Return [x, y] of the center of cell containing provided text 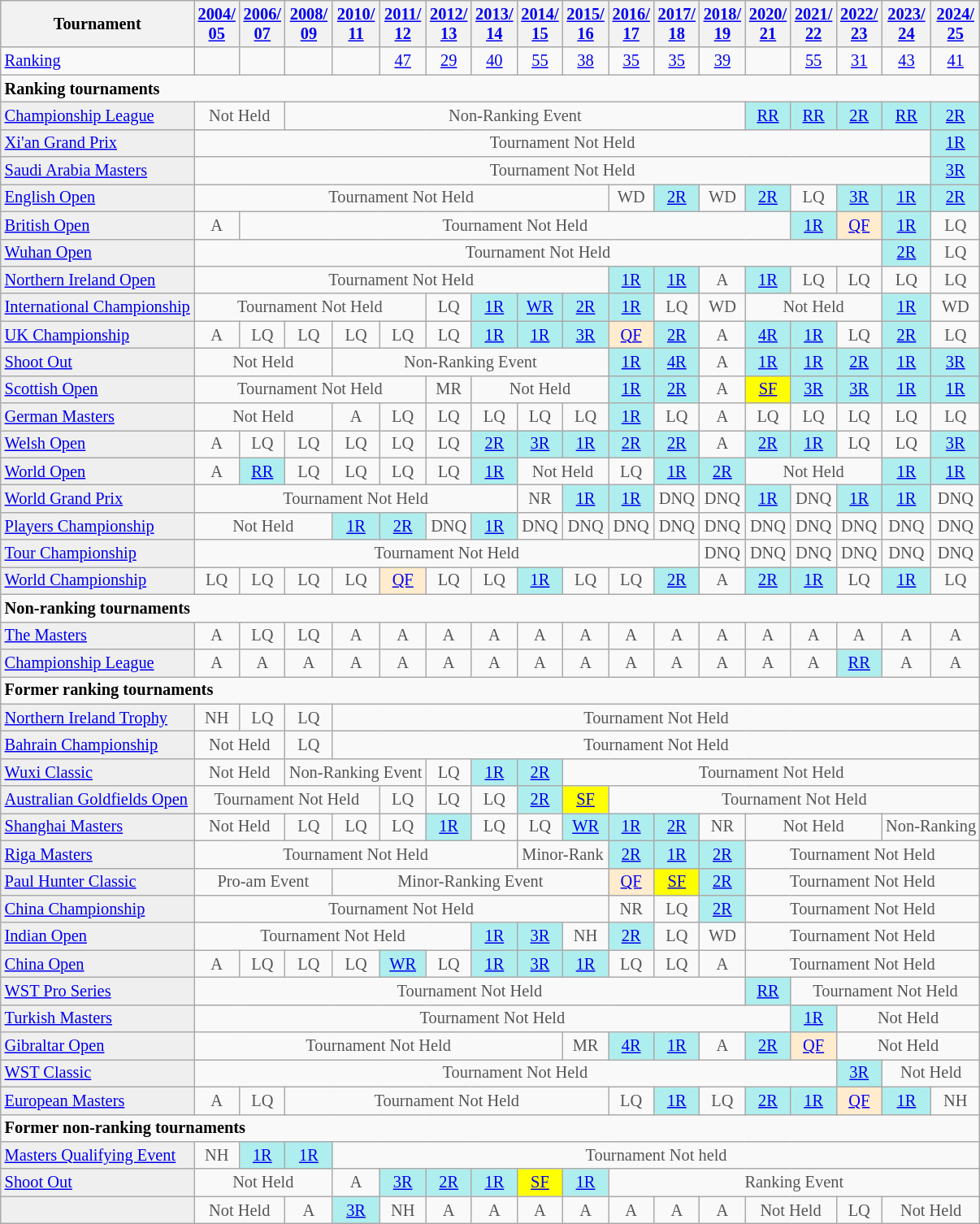
43 [906, 61]
World Open [98, 471]
World Grand Prix [98, 498]
WST Classic [98, 1073]
Players Championship [98, 526]
2023/24 [906, 24]
Tour Championship [98, 553]
2008/09 [309, 24]
Ranking Event [795, 1183]
2016/17 [631, 24]
Xi'an Grand Prix [98, 143]
2011/12 [403, 24]
Turkish Masters [98, 1018]
The Masters [98, 636]
Wuhan Open [98, 253]
Minor-Rank [562, 854]
Indian Open [98, 936]
Shanghai Masters [98, 827]
41 [956, 61]
British Open [98, 225]
2014/15 [540, 24]
International Championship [98, 307]
2006/07 [262, 24]
2004/05 [217, 24]
Northern Ireland Open [98, 280]
Riga Masters [98, 854]
Non-ranking tournaments [491, 608]
China Open [98, 964]
Wuxi Classic [98, 772]
2018/19 [722, 24]
Masters Qualifying Event [98, 1155]
Non-Ranking [931, 827]
Former ranking tournaments [491, 690]
2017/18 [677, 24]
31 [859, 61]
Pro-am Event [263, 882]
Minor-Ranking Event [470, 882]
2010/11 [356, 24]
Saudi Arabia Masters [98, 171]
Ranking tournaments [491, 89]
2024/25 [956, 24]
2021/22 [813, 24]
WST Pro Series [98, 991]
40 [494, 61]
English Open [98, 197]
29 [449, 61]
2013/14 [494, 24]
Gibraltar Open [98, 1046]
38 [586, 61]
2015/16 [586, 24]
German Masters [98, 417]
Scottish Open [98, 389]
39 [722, 61]
47 [403, 61]
Welsh Open [98, 444]
2012/13 [449, 24]
Tournament Not held [657, 1155]
Tournament [98, 24]
European Masters [98, 1100]
2022/23 [859, 24]
China Championship [98, 909]
UK Championship [98, 335]
Northern Ireland Trophy [98, 718]
World Championship [98, 580]
Paul Hunter Classic [98, 882]
Ranking [98, 61]
Bahrain Championship [98, 744]
2020/21 [768, 24]
Former non-ranking tournaments [491, 1128]
Australian Goldfields Open [98, 800]
